Provide the [X, Y] coordinate of the cell's center where the given text is located.  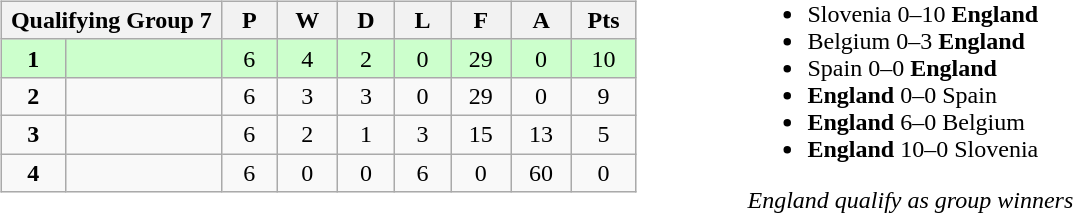
13 [541, 134]
W [307, 20]
L [422, 20]
D [366, 20]
A [541, 20]
15 [481, 134]
9 [603, 96]
60 [541, 173]
Pts [603, 20]
5 [603, 134]
10 [603, 58]
F [481, 20]
P [250, 20]
Qualifying Group 7 [111, 20]
